For the text-containing cell, return its midpoint in [x, y] coordinate format. 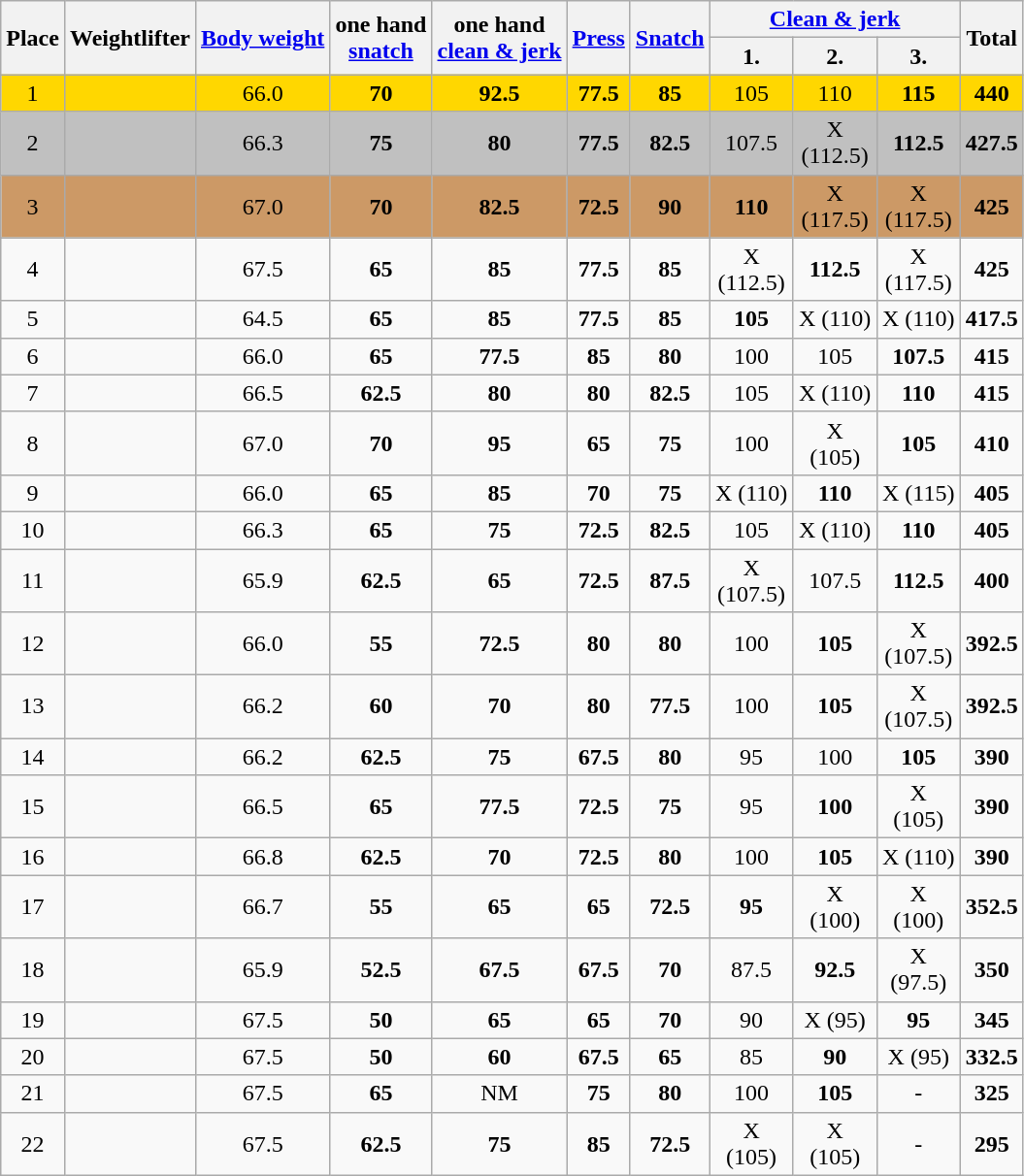
Clean & jerk [835, 19]
295 [992, 1143]
10 [33, 530]
325 [992, 1094]
4 [33, 270]
X (97.5) [918, 970]
19 [33, 1020]
one handclean & jerk [499, 38]
332.5 [992, 1057]
Body weight [262, 38]
3 [33, 206]
7 [33, 393]
440 [992, 93]
345 [992, 1020]
1 [33, 93]
352.5 [992, 906]
21 [33, 1094]
20 [33, 1057]
115 [918, 93]
Press [598, 38]
417.5 [992, 319]
15 [33, 807]
9 [33, 493]
Weightlifter [130, 38]
18 [33, 970]
66.8 [262, 857]
Total [992, 38]
3. [918, 56]
427.5 [992, 144]
1. [751, 56]
400 [992, 580]
350 [992, 970]
64.5 [262, 319]
410 [992, 442]
14 [33, 757]
5 [33, 319]
11 [33, 580]
X (115) [918, 493]
8 [33, 442]
12 [33, 644]
2 [33, 144]
Snatch [670, 38]
6 [33, 356]
13 [33, 706]
NM [499, 1094]
one handsnatch [380, 38]
2. [835, 56]
52.5 [380, 970]
17 [33, 906]
Place [33, 38]
16 [33, 857]
66.7 [262, 906]
22 [33, 1143]
